Locate the cell with the specified text and output its [X, Y] center coordinate. 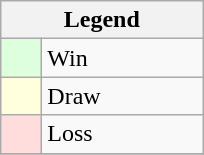
Win [122, 58]
Draw [122, 96]
Loss [122, 134]
Legend [102, 20]
